Determine the (x, y) coordinate at the center of the cell enclosing the given text.  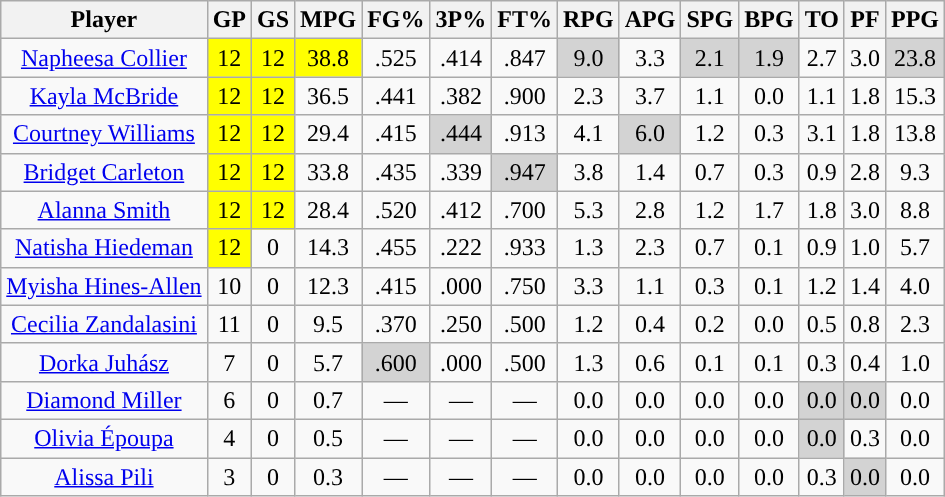
Dorka Juhász (104, 362)
Bridget Carleton (104, 172)
GP (229, 20)
1.7 (769, 210)
3.1 (822, 134)
1.9 (769, 58)
3.8 (589, 172)
2.7 (822, 58)
FT% (525, 20)
.525 (396, 58)
4 (229, 438)
13.8 (914, 134)
.933 (525, 248)
Kayla McBride (104, 96)
.412 (461, 210)
.700 (525, 210)
4.0 (914, 286)
36.5 (328, 96)
11 (229, 324)
Diamond Miller (104, 400)
9.5 (328, 324)
.600 (396, 362)
.441 (396, 96)
Courtney Williams (104, 134)
APG (650, 20)
29.4 (328, 134)
.250 (461, 324)
6.0 (650, 134)
FG% (396, 20)
.913 (525, 134)
Alanna Smith (104, 210)
15.3 (914, 96)
.222 (461, 248)
.382 (461, 96)
.455 (396, 248)
23.8 (914, 58)
7 (229, 362)
3.7 (650, 96)
MPG (328, 20)
2.1 (710, 58)
PPG (914, 20)
3P% (461, 20)
Myisha Hines-Allen (104, 286)
SPG (710, 20)
.900 (525, 96)
3 (229, 477)
.947 (525, 172)
0.2 (710, 324)
8.8 (914, 210)
4.1 (589, 134)
12.3 (328, 286)
Alissa Pili (104, 477)
.750 (525, 286)
Player (104, 20)
Napheesa Collier (104, 58)
PF (864, 20)
Cecilia Zandalasini (104, 324)
38.8 (328, 58)
Natisha Hiedeman (104, 248)
GS (274, 20)
RPG (589, 20)
.339 (461, 172)
BPG (769, 20)
TO (822, 20)
6 (229, 400)
0.6 (650, 362)
0.8 (864, 324)
14.3 (328, 248)
28.4 (328, 210)
10 (229, 286)
.520 (396, 210)
Olivia Époupa (104, 438)
.414 (461, 58)
.435 (396, 172)
.370 (396, 324)
9.3 (914, 172)
33.8 (328, 172)
9.0 (589, 58)
.444 (461, 134)
5.3 (589, 210)
.847 (525, 58)
